Locate the cell with the specified text and output its (X, Y) center coordinate. 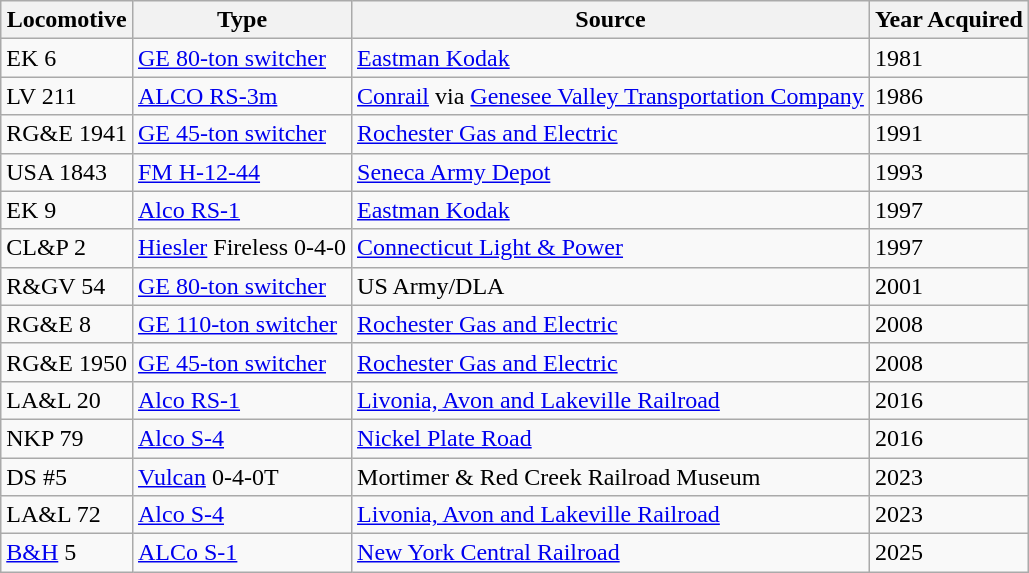
Vulcan 0-4-0T (242, 477)
Hiesler Fireless 0-4-0 (242, 248)
USA 1843 (67, 172)
2001 (948, 286)
1981 (948, 58)
B&H 5 (67, 553)
Source (611, 20)
LA&L 72 (67, 515)
New York Central Railroad (611, 553)
Type (242, 20)
Nickel Plate Road (611, 438)
2025 (948, 553)
ALCO RS-3m (242, 96)
RG&E 1941 (67, 134)
Year Acquired (948, 20)
EK 6 (67, 58)
Conrail via Genesee Valley Transportation Company (611, 96)
1993 (948, 172)
1991 (948, 134)
CL&P 2 (67, 248)
Connecticut Light & Power (611, 248)
Seneca Army Depot (611, 172)
GE 110-ton switcher (242, 324)
RG&E 1950 (67, 362)
DS #5 (67, 477)
EK 9 (67, 210)
LV 211 (67, 96)
1986 (948, 96)
US Army/DLA (611, 286)
NKP 79 (67, 438)
FM H-12-44 (242, 172)
Locomotive (67, 20)
ALCo S-1 (242, 553)
RG&E 8 (67, 324)
Mortimer & Red Creek Railroad Museum (611, 477)
R&GV 54 (67, 286)
LA&L 20 (67, 400)
